From the cell containing the given text, extract its center point as [x, y] coordinate. 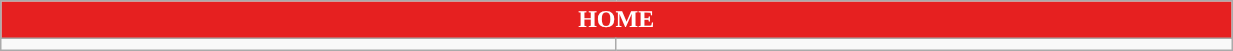
HOME [616, 20]
